Search for the cell housing the specified text and yield its [X, Y] center coordinate. 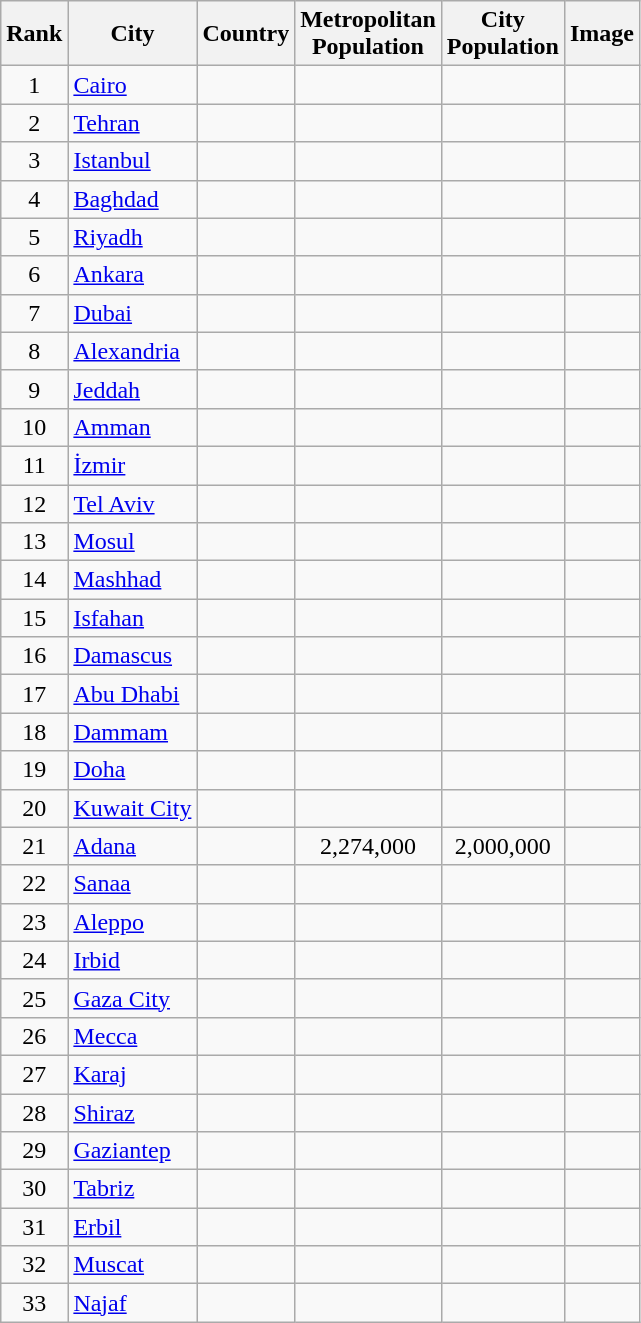
21 [34, 846]
Najaf [132, 1303]
Cairo [132, 85]
İzmir [132, 465]
Muscat [132, 1265]
26 [34, 1036]
29 [34, 1151]
Dammam [132, 732]
Gaziantep [132, 1151]
2,000,000 [502, 846]
17 [34, 694]
33 [34, 1303]
MetropolitanPopulation [368, 34]
Doha [132, 770]
Sanaa [132, 884]
14 [34, 580]
City [132, 34]
22 [34, 884]
Dubai [132, 313]
15 [34, 618]
2 [34, 123]
Tel Aviv [132, 503]
20 [34, 808]
9 [34, 389]
CityPopulation [502, 34]
16 [34, 656]
19 [34, 770]
Ankara [132, 275]
Abu Dhabi [132, 694]
32 [34, 1265]
Irbid [132, 960]
11 [34, 465]
Tabriz [132, 1189]
4 [34, 199]
Gaza City [132, 998]
Amman [132, 427]
1 [34, 85]
27 [34, 1074]
25 [34, 998]
Tehran [132, 123]
Karaj [132, 1074]
28 [34, 1113]
Isfahan [132, 618]
3 [34, 161]
Adana [132, 846]
Rank [34, 34]
7 [34, 313]
8 [34, 351]
24 [34, 960]
Mecca [132, 1036]
31 [34, 1227]
2,274,000 [368, 846]
Kuwait City [132, 808]
Image [602, 34]
23 [34, 922]
Country [246, 34]
Mashhad [132, 580]
Riyadh [132, 237]
18 [34, 732]
Mosul [132, 542]
6 [34, 275]
12 [34, 503]
10 [34, 427]
30 [34, 1189]
Baghdad [132, 199]
Jeddah [132, 389]
Aleppo [132, 922]
Alexandria [132, 351]
5 [34, 237]
Shiraz [132, 1113]
13 [34, 542]
Istanbul [132, 161]
Erbil [132, 1227]
Damascus [132, 656]
